Identify which cell holds the provided text, then report its (X, Y) central coordinate. 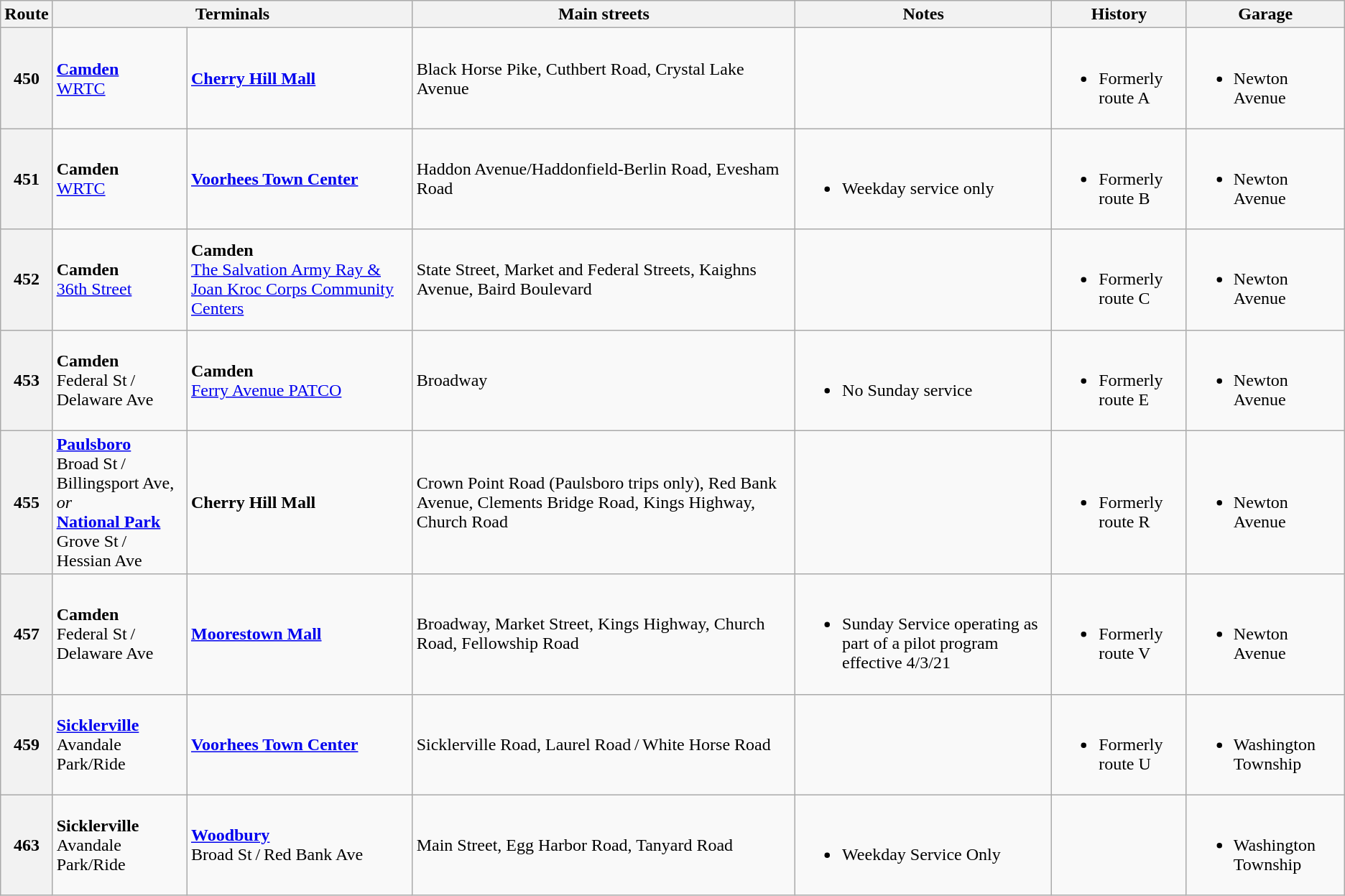
PaulsboroBroad St / Billingsport Ave, orNational ParkGrove St / Hessian Ave (119, 502)
Formerly route A (1119, 78)
Haddon Avenue/Haddonfield-Berlin Road, Evesham Road (604, 179)
Main Street, Egg Harbor Road, Tanyard Road (604, 845)
Garage (1265, 14)
Formerly route E (1119, 380)
Weekday Service Only (924, 845)
State Street, Market and Federal Streets, Kaighns Avenue, Baird Boulevard (604, 280)
Camden36th Street (119, 280)
History (1119, 14)
Broadway, Market Street, Kings Highway, Church Road, Fellowship Road (604, 634)
455 (27, 502)
WoodburyBroad St / Red Bank Ave (300, 845)
Black Horse Pike, Cuthbert Road, Crystal Lake Avenue (604, 78)
Formerly route B (1119, 179)
Formerly route V (1119, 634)
452 (27, 280)
Main streets (604, 14)
450 (27, 78)
Terminals (233, 14)
457 (27, 634)
CamdenThe Salvation Army Ray & Joan Kroc Corps Community Centers (300, 280)
Route (27, 14)
Broadway (604, 380)
Crown Point Road (Paulsboro trips only), Red Bank Avenue, Clements Bridge Road, Kings Highway, Church Road (604, 502)
453 (27, 380)
CamdenFerry Avenue PATCO (300, 380)
463 (27, 845)
Formerly route U (1119, 744)
Sicklerville Road, Laurel Road / White Horse Road (604, 744)
Weekday service only (924, 179)
Moorestown Mall (300, 634)
451 (27, 179)
459 (27, 744)
Sunday Service operating as part of a pilot program effective 4/3/21 (924, 634)
Formerly route C (1119, 280)
No Sunday service (924, 380)
Formerly route R (1119, 502)
Notes (924, 14)
